For the text-containing cell, return its midpoint in (x, y) coordinate format. 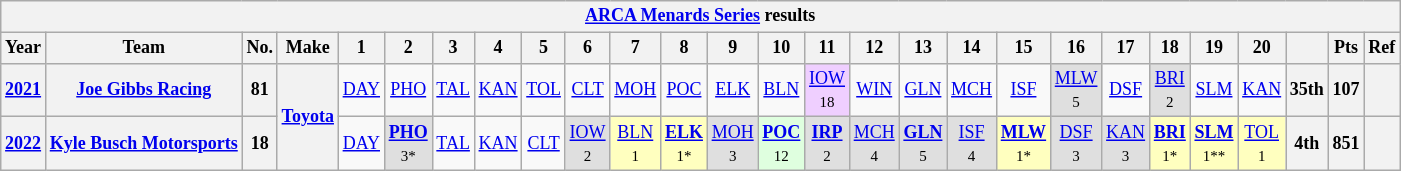
2022 (24, 144)
KAN3 (1126, 144)
MOH (636, 90)
15 (1023, 48)
WIN (874, 90)
107 (1346, 90)
14 (972, 48)
5 (544, 48)
DSF3 (1076, 144)
SLM1** (1214, 144)
Year (24, 48)
Kyle Busch Motorsports (144, 144)
BLN (782, 90)
Ref (1382, 48)
11 (828, 48)
BRI1* (1170, 144)
TOL (544, 90)
MCH4 (874, 144)
8 (684, 48)
16 (1076, 48)
9 (732, 48)
BRI2 (1170, 90)
2 (408, 48)
81 (260, 90)
2021 (24, 90)
GLN (923, 90)
MLW5 (1076, 90)
Toyota (308, 116)
Team (144, 48)
12 (874, 48)
3 (453, 48)
17 (1126, 48)
Joe Gibbs Racing (144, 90)
ISF4 (972, 144)
7 (636, 48)
20 (1262, 48)
DSF (1126, 90)
MLW1* (1023, 144)
PHO (408, 90)
MOH3 (732, 144)
PHO3* (408, 144)
4 (498, 48)
IOW18 (828, 90)
BLN1 (636, 144)
Make (308, 48)
851 (1346, 144)
4th (1308, 144)
ELK (732, 90)
1 (361, 48)
IRP2 (828, 144)
6 (588, 48)
IOW2 (588, 144)
13 (923, 48)
ISF (1023, 90)
ELK1* (684, 144)
10 (782, 48)
GLN5 (923, 144)
POC12 (782, 144)
35th (1308, 90)
POC (684, 90)
Pts (1346, 48)
SLM (1214, 90)
MCH (972, 90)
19 (1214, 48)
TOL1 (1262, 144)
No. (260, 48)
ARCA Menards Series results (700, 16)
